Determine the [x, y] coordinate at the center of the cell enclosing the given text.  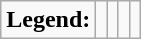
Legend: [48, 20]
